Locate the cell with the specified text and output its [X, Y] center coordinate. 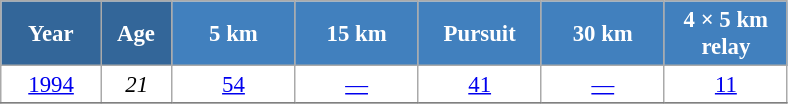
21 [136, 85]
41 [480, 85]
11 [726, 85]
30 km [602, 34]
Pursuit [480, 34]
Age [136, 34]
1994 [52, 85]
4 × 5 km relay [726, 34]
54 [234, 85]
5 km [234, 34]
15 km [356, 34]
Year [52, 34]
